Output the (x, y) coordinate of the center of the cell containing the given text.  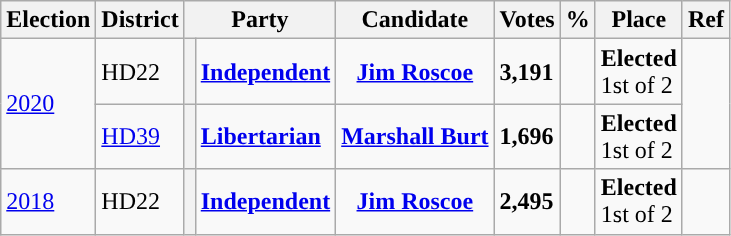
2018 (48, 202)
1,696 (527, 136)
3,191 (527, 72)
2,495 (527, 202)
Ref (706, 20)
Votes (527, 20)
District (140, 20)
2020 (48, 104)
% (578, 20)
HD39 (140, 136)
Party (260, 20)
Marshall Burt (415, 136)
Candidate (415, 20)
Place (638, 20)
Election (48, 20)
Libertarian (265, 136)
